Output the (X, Y) coordinate of the center of the cell containing the given text.  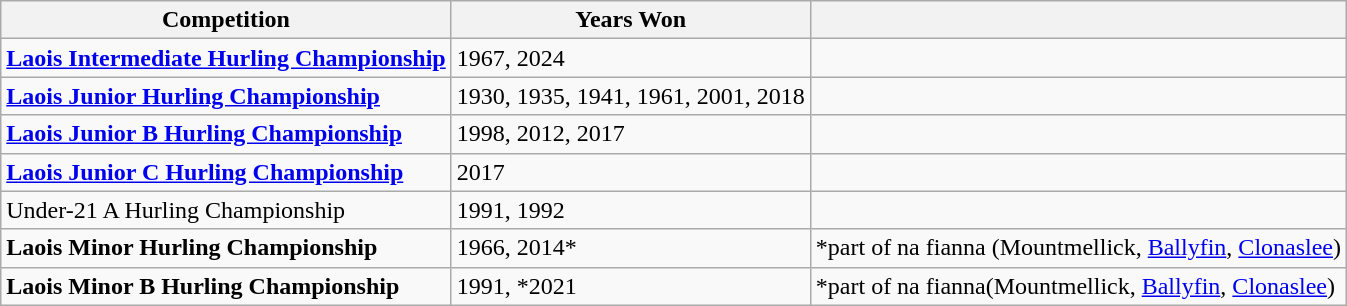
1966, 2014* (630, 248)
Laois Junior Hurling Championship (226, 96)
1998, 2012, 2017 (630, 134)
1930, 1935, 1941, 1961, 2001, 2018 (630, 96)
1991, 1992 (630, 210)
*part of na fianna(Mountmellick, Ballyfin, Clonaslee) (1078, 286)
Competition (226, 20)
Under-21 A Hurling Championship (226, 210)
1967, 2024 (630, 58)
2017 (630, 172)
Laois Junior C Hurling Championship (226, 172)
Laois Junior B Hurling Championship (226, 134)
Laois Minor Hurling Championship (226, 248)
Laois Minor B Hurling Championship (226, 286)
Laois Intermediate Hurling Championship (226, 58)
*part of na fianna (Mountmellick, Ballyfin, Clonaslee) (1078, 248)
1991, *2021 (630, 286)
Years Won (630, 20)
